Locate the cell with the specified text and output its [X, Y] center coordinate. 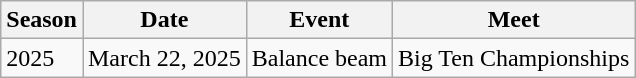
Season [42, 20]
2025 [42, 58]
Balance beam [319, 58]
Big Ten Championships [514, 58]
Date [164, 20]
March 22, 2025 [164, 58]
Event [319, 20]
Meet [514, 20]
